Output the [x, y] coordinate of the center of the cell containing the given text.  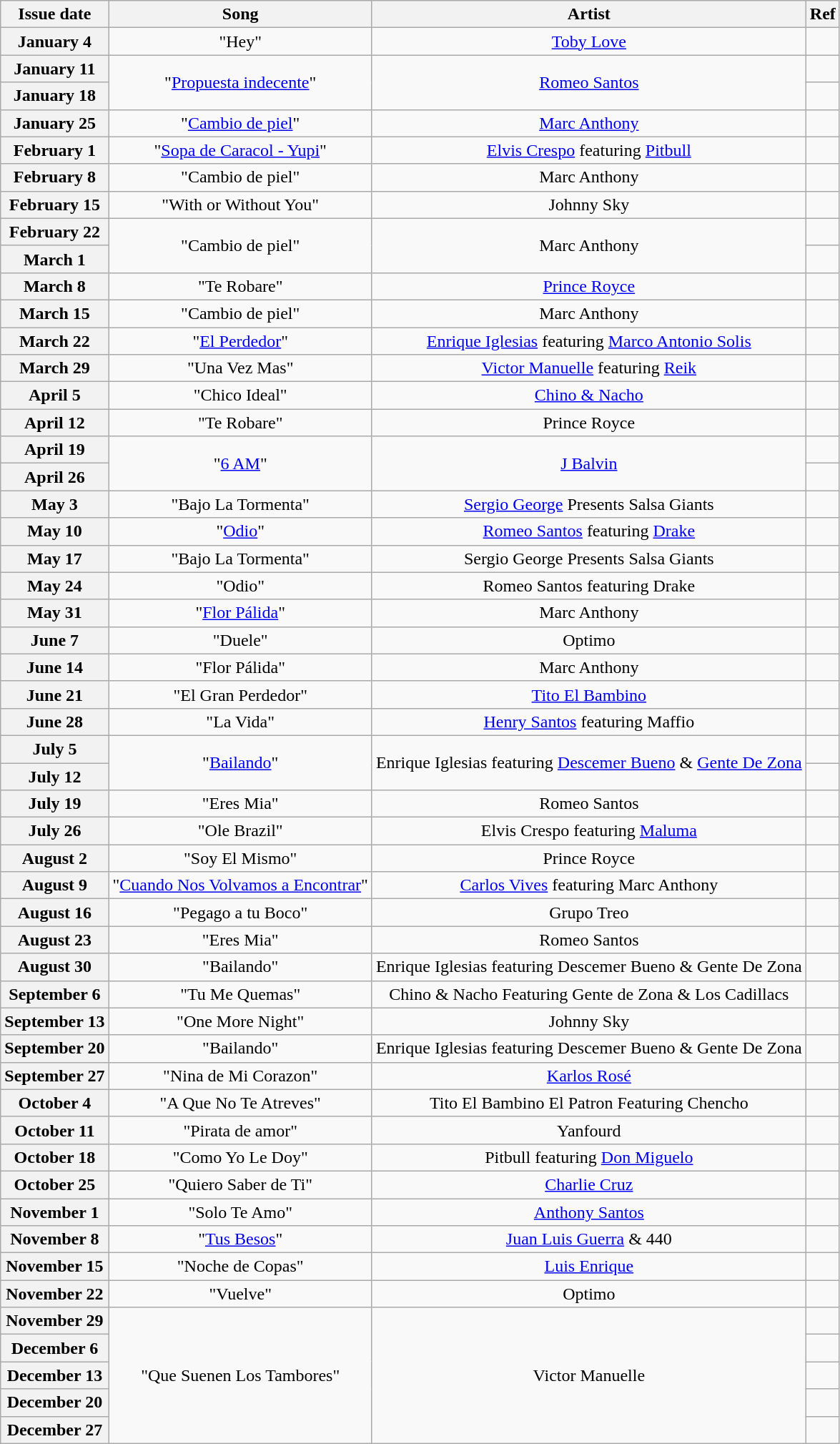
November 1 [54, 1212]
Anthony Santos [589, 1212]
April 19 [54, 450]
October 4 [54, 1103]
Artist [589, 14]
January 18 [54, 96]
November 15 [54, 1267]
December 13 [54, 1375]
Karlos Rosé [589, 1076]
August 2 [54, 858]
Juan Luis Guerra & 440 [589, 1239]
August 9 [54, 885]
"Tu Me Quemas" [240, 994]
"Ole Brazil" [240, 831]
"La Vida" [240, 722]
October 25 [54, 1184]
"Solo Te Amo" [240, 1212]
August 23 [54, 940]
January 25 [54, 123]
"Vuelve" [240, 1294]
Ref [822, 14]
"A Que No Te Atreves" [240, 1103]
March 29 [54, 368]
July 12 [54, 776]
September 20 [54, 1048]
February 15 [54, 205]
May 3 [54, 504]
September 13 [54, 1021]
Charlie Cruz [589, 1184]
March 15 [54, 313]
May 17 [54, 559]
July 26 [54, 831]
October 18 [54, 1157]
March 1 [54, 259]
July 19 [54, 804]
March 8 [54, 286]
April 12 [54, 423]
May 10 [54, 531]
Victor Manuelle [589, 1375]
May 31 [54, 613]
J Balvin [589, 463]
March 22 [54, 341]
"Hey" [240, 41]
September 6 [54, 994]
Pitbull featuring Don Miguelo [589, 1157]
April 26 [54, 477]
June 28 [54, 722]
"Chico Ideal" [240, 396]
December 20 [54, 1403]
"With or Without You" [240, 205]
"Una Vez Mas" [240, 368]
"Pirata de amor" [240, 1130]
"Sopa de Caracol - Yupi" [240, 150]
Victor Manuelle featuring Reik [589, 368]
"Quiero Saber de Ti" [240, 1184]
November 29 [54, 1321]
Tito El Bambino El Patron Featuring Chencho [589, 1103]
February 1 [54, 150]
"Noche de Copas" [240, 1267]
Issue date [54, 14]
December 27 [54, 1430]
"Propuesta indecente" [240, 82]
Carlos Vives featuring Marc Anthony [589, 885]
"6 AM" [240, 463]
August 30 [54, 967]
Song [240, 14]
"One More Night" [240, 1021]
"Pegago a tu Boco" [240, 913]
April 5 [54, 396]
February 22 [54, 232]
Toby Love [589, 41]
October 11 [54, 1130]
"Duele" [240, 640]
"Tus Besos" [240, 1239]
"Cuando Nos Volvamos a Encontrar" [240, 885]
Tito El Bambino [589, 694]
July 5 [54, 749]
Enrique Iglesias featuring Marco Antonio Solis [589, 341]
August 16 [54, 913]
November 8 [54, 1239]
June 7 [54, 640]
December 6 [54, 1348]
"El Gran Perdedor" [240, 694]
Elvis Crespo featuring Maluma [589, 831]
"El Perdedor" [240, 341]
June 21 [54, 694]
Grupo Treo [589, 913]
Chino & Nacho [589, 396]
September 27 [54, 1076]
"Soy El Mismo" [240, 858]
November 22 [54, 1294]
"Que Suenen Los Tambores" [240, 1375]
May 24 [54, 586]
Chino & Nacho Featuring Gente de Zona & Los Cadillacs [589, 994]
February 8 [54, 177]
January 11 [54, 69]
January 4 [54, 41]
Elvis Crespo featuring Pitbull [589, 150]
June 14 [54, 667]
Henry Santos featuring Maffio [589, 722]
"Nina de Mi Corazon" [240, 1076]
Yanfourd [589, 1130]
"Como Yo Le Doy" [240, 1157]
Luis Enrique [589, 1267]
